Detect which cell encompasses the target text, then output its (x, y) center coordinate. 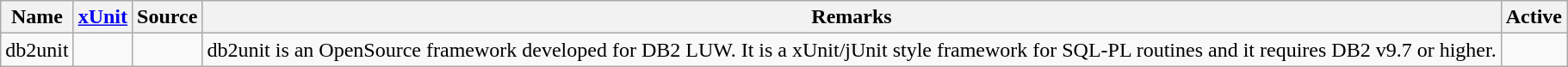
Name (37, 17)
Active (1534, 17)
Remarks (852, 17)
db2unit (37, 50)
Source (167, 17)
xUnit (102, 17)
db2unit is an OpenSource framework developed for DB2 LUW. It is a xUnit/jUnit style framework for SQL-PL routines and it requires DB2 v9.7 or higher. (852, 50)
